Return the [x, y] coordinate for the center point of the cell that contains the specified text.  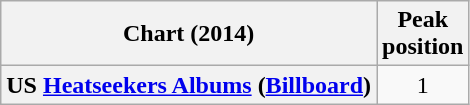
US Heatseekers Albums (Billboard) [189, 85]
Peakposition [422, 34]
Chart (2014) [189, 34]
1 [422, 85]
